Detect which cell encompasses the target text, then output its (X, Y) center coordinate. 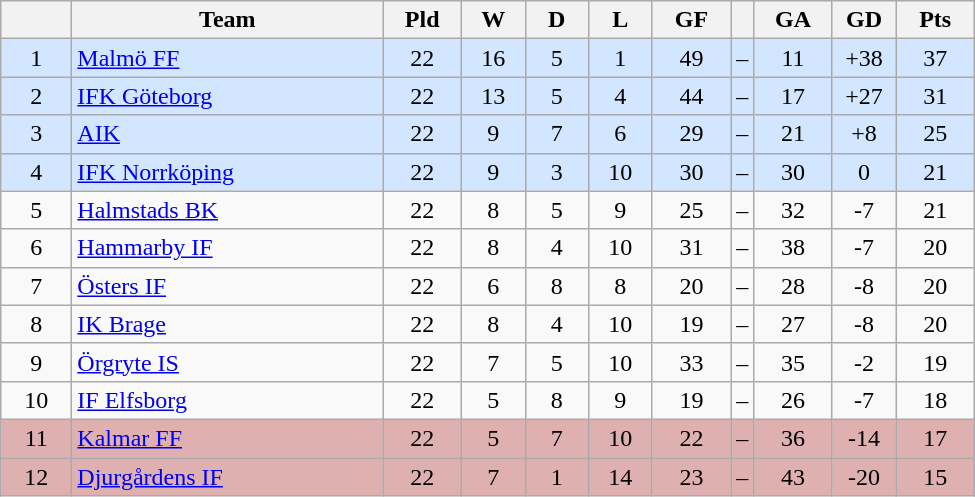
IFK Norrköping (228, 172)
15 (936, 477)
18 (936, 400)
14 (621, 477)
Hammarby IF (228, 248)
GF (692, 20)
Östers IF (228, 286)
35 (794, 362)
Team (228, 20)
13 (493, 96)
23 (692, 477)
28 (794, 286)
Malmö FF (228, 58)
Pts (936, 20)
38 (794, 248)
49 (692, 58)
36 (794, 438)
GA (794, 20)
26 (794, 400)
29 (692, 134)
16 (493, 58)
IFK Göteborg (228, 96)
27 (794, 324)
+27 (864, 96)
Kalmar FF (228, 438)
2 (36, 96)
D (557, 20)
12 (36, 477)
AIK (228, 134)
-14 (864, 438)
GD (864, 20)
0 (864, 172)
-2 (864, 362)
Halmstads BK (228, 210)
IK Brage (228, 324)
-20 (864, 477)
Djurgårdens IF (228, 477)
44 (692, 96)
L (621, 20)
33 (692, 362)
32 (794, 210)
Pld (422, 20)
W (493, 20)
IF Elfsborg (228, 400)
+8 (864, 134)
37 (936, 58)
43 (794, 477)
Örgryte IS (228, 362)
+38 (864, 58)
